For the text-containing cell, return its midpoint in [X, Y] coordinate format. 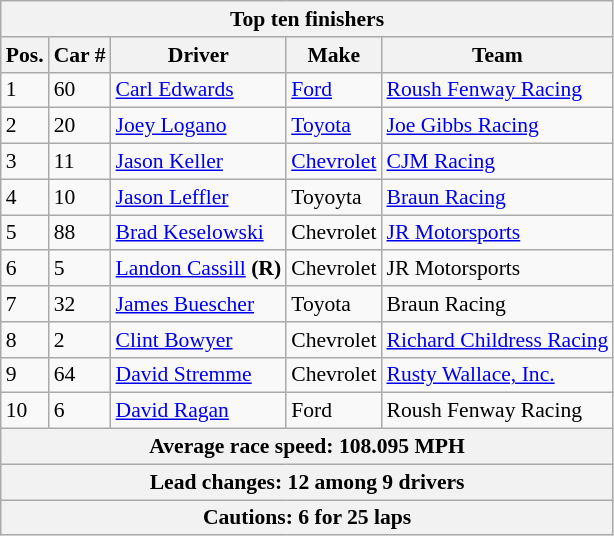
20 [80, 126]
Toyoyta [334, 197]
David Stremme [199, 375]
11 [80, 162]
Jason Leffler [199, 197]
8 [25, 340]
Landon Cassill (R) [199, 269]
Average race speed: 108.095 MPH [308, 447]
60 [80, 90]
Brad Keselowski [199, 233]
32 [80, 304]
9 [25, 375]
64 [80, 375]
Carl Edwards [199, 90]
Clint Bowyer [199, 340]
Car # [80, 55]
Lead changes: 12 among 9 drivers [308, 482]
Richard Childress Racing [497, 340]
Make [334, 55]
Joey Logano [199, 126]
Joe Gibbs Racing [497, 126]
James Buescher [199, 304]
CJM Racing [497, 162]
Cautions: 6 for 25 laps [308, 518]
Top ten finishers [308, 19]
Pos. [25, 55]
88 [80, 233]
Driver [199, 55]
Jason Keller [199, 162]
3 [25, 162]
Team [497, 55]
1 [25, 90]
4 [25, 197]
7 [25, 304]
Rusty Wallace, Inc. [497, 375]
David Ragan [199, 411]
